Pinpoint the cell where the given text exists, returning its [x, y] midpoint coordinate. 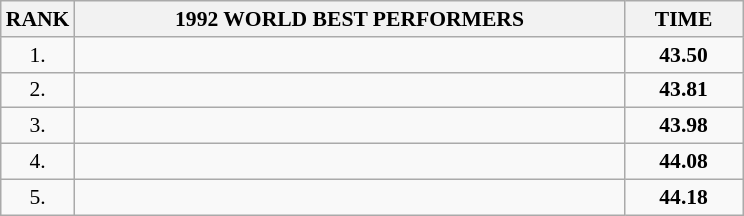
4. [38, 162]
43.81 [684, 90]
44.08 [684, 162]
2. [38, 90]
44.18 [684, 197]
3. [38, 126]
RANK [38, 19]
1. [38, 55]
43.98 [684, 126]
43.50 [684, 55]
TIME [684, 19]
1992 WORLD BEST PERFORMERS [349, 19]
5. [38, 197]
